For the text-containing cell, return its midpoint in [X, Y] coordinate format. 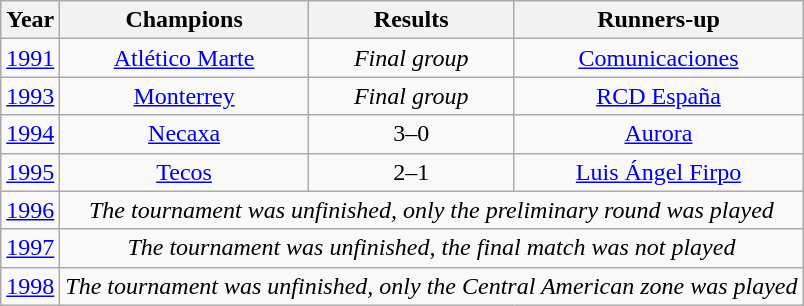
1993 [30, 96]
Necaxa [184, 134]
Tecos [184, 172]
Runners-up [658, 20]
The tournament was unfinished, only the preliminary round was played [432, 210]
1997 [30, 248]
The tournament was unfinished, only the Central American zone was played [432, 286]
3–0 [411, 134]
Year [30, 20]
1995 [30, 172]
1994 [30, 134]
Comunicaciones [658, 58]
Results [411, 20]
Luis Ángel Firpo [658, 172]
Aurora [658, 134]
Monterrey [184, 96]
1991 [30, 58]
2–1 [411, 172]
1996 [30, 210]
1998 [30, 286]
Champions [184, 20]
RCD España [658, 96]
Atlético Marte [184, 58]
The tournament was unfinished, the final match was not played [432, 248]
